Pinpoint the cell where the given text exists, returning its (x, y) midpoint coordinate. 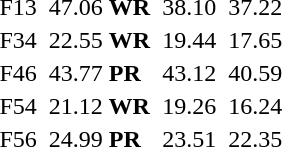
43.12 (190, 73)
22.55 WR (99, 40)
21.12 WR (99, 106)
19.44 (190, 40)
43.77 PR (99, 73)
19.26 (190, 106)
